Extract the [X, Y] coordinate from the center of the cell holding the provided text.  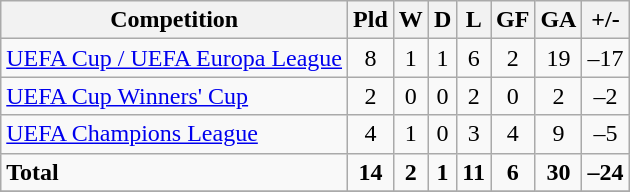
–2 [606, 96]
30 [558, 172]
GA [558, 20]
8 [371, 58]
11 [474, 172]
Competition [174, 20]
W [410, 20]
–24 [606, 172]
UEFA Champions League [174, 134]
Total [174, 172]
3 [474, 134]
L [474, 20]
UEFA Cup / UEFA Europa League [174, 58]
9 [558, 134]
+/- [606, 20]
GF [513, 20]
UEFA Cup Winners' Cup [174, 96]
19 [558, 58]
14 [371, 172]
–5 [606, 134]
Pld [371, 20]
D [442, 20]
–17 [606, 58]
